From the cell containing the given text, extract its center point as [x, y] coordinate. 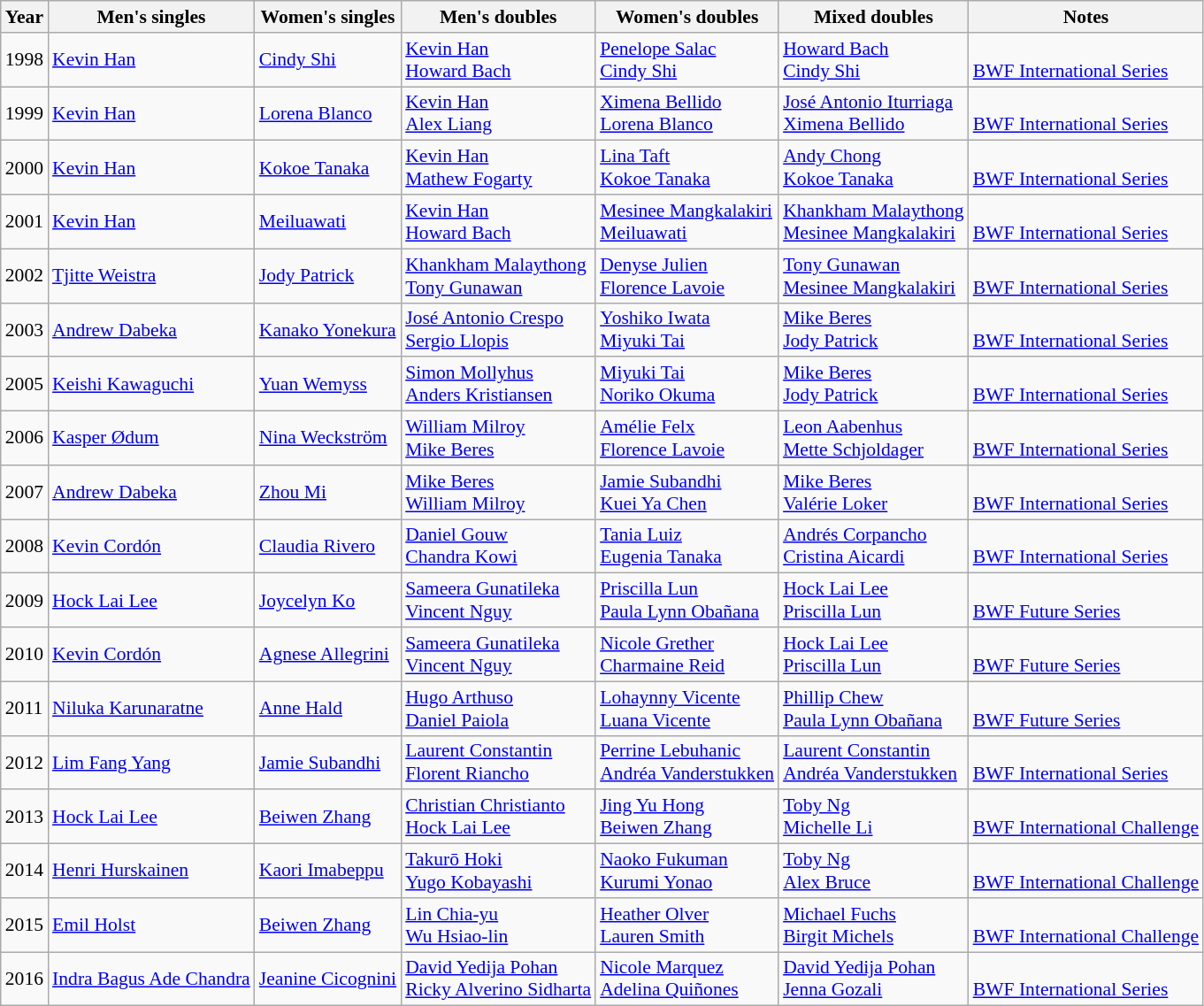
Takurō Hoki Yugo Kobayashi [498, 871]
2014 [25, 871]
Mixed doubles [874, 17]
Andy Chong Kokoe Tanaka [874, 168]
2016 [25, 979]
Khankham Malaythong Tony Gunawan [498, 276]
Mike Beres William Milroy [498, 492]
2002 [25, 276]
2006 [25, 439]
Kevin Han Mathew Fogarty [498, 168]
Christian Christianto Hock Lai Lee [498, 818]
Zhou Mi [327, 492]
Cindy Shi [327, 60]
2010 [25, 655]
Daniel Gouw Chandra Kowi [498, 547]
Leon Aabenhus Mette Schjoldager [874, 439]
Kanako Yonekura [327, 329]
Perrine Lebuhanic Andréa Vanderstukken [686, 763]
Tania Luiz Eugenia Tanaka [686, 547]
Lohaynny Vicente Luana Vicente [686, 708]
Toby Ng Michelle Li [874, 818]
Lorena Blanco [327, 113]
Jing Yu Hong Beiwen Zhang [686, 818]
Priscilla Lun Paula Lynn Obañana [686, 600]
Men's doubles [498, 17]
Penelope Salac Cindy Shi [686, 60]
William Milroy Mike Beres [498, 439]
Claudia Rivero [327, 547]
Men's singles [151, 17]
Tony Gunawan Mesinee Mangkalakiri [874, 276]
Nina Weckström [327, 439]
Phillip Chew Paula Lynn Obañana [874, 708]
Emil Holst [151, 925]
Mike Beres Valérie Loker [874, 492]
Kokoe Tanaka [327, 168]
2009 [25, 600]
Jeanine Cicognini [327, 979]
Indra Bagus Ade Chandra [151, 979]
Heather Olver Lauren Smith [686, 925]
Meiluawati [327, 221]
David Yedija Pohan Jenna Gozali [874, 979]
Jamie Subandhi Kuei Ya Chen [686, 492]
Nicole Marquez Adelina Quiñones [686, 979]
Notes [1086, 17]
Denyse Julien Florence Lavoie [686, 276]
Toby Ng Alex Bruce [874, 871]
Kaori Imabeppu [327, 871]
Lin Chia-yu Wu Hsiao-lin [498, 925]
2007 [25, 492]
Khankham Malaythong Mesinee Mangkalakiri [874, 221]
2005 [25, 384]
2012 [25, 763]
Naoko Fukuman Kurumi Yonao [686, 871]
2001 [25, 221]
Women's doubles [686, 17]
José Antonio Iturriaga Ximena Bellido [874, 113]
Mesinee Mangkalakiri Meiluawati [686, 221]
Niluka Karunaratne [151, 708]
Laurent Constantin Andréa Vanderstukken [874, 763]
Amélie Felx Florence Lavoie [686, 439]
Nicole Grether Charmaine Reid [686, 655]
Yuan Wemyss [327, 384]
David Yedija Pohan Ricky Alverino Sidharta [498, 979]
Keishi Kawaguchi [151, 384]
Howard Bach Cindy Shi [874, 60]
Kevin Han Alex Liang [498, 113]
Anne Hald [327, 708]
Lim Fang Yang [151, 763]
Lina Taft Kokoe Tanaka [686, 168]
Andrés Corpancho Cristina Aicardi [874, 547]
Jody Patrick [327, 276]
Tjitte Weistra [151, 276]
2015 [25, 925]
Joycelyn Ko [327, 600]
Yoshiko Iwata Miyuki Tai [686, 329]
Year [25, 17]
Miyuki Tai Noriko Okuma [686, 384]
Kasper Ødum [151, 439]
José Antonio Crespo Sergio Llopis [498, 329]
2008 [25, 547]
2000 [25, 168]
Hugo Arthuso Daniel Paiola [498, 708]
Michael Fuchs Birgit Michels [874, 925]
1999 [25, 113]
Agnese Allegrini [327, 655]
1998 [25, 60]
Ximena Bellido Lorena Blanco [686, 113]
Simon Mollyhus Anders Kristiansen [498, 384]
Laurent Constantin Florent Riancho [498, 763]
2013 [25, 818]
Jamie Subandhi [327, 763]
2011 [25, 708]
Henri Hurskainen [151, 871]
2003 [25, 329]
Women's singles [327, 17]
